Provide the [x, y] coordinate of the cell's center where the given text is located.  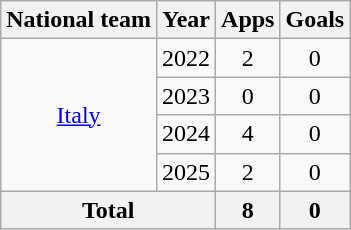
4 [248, 134]
National team [79, 20]
Apps [248, 20]
2025 [186, 172]
Goals [315, 20]
Italy [79, 115]
2022 [186, 58]
8 [248, 210]
2023 [186, 96]
Year [186, 20]
Total [108, 210]
2024 [186, 134]
